Capture the cell that displays the provided text and extract its [X, Y] central coordinate. 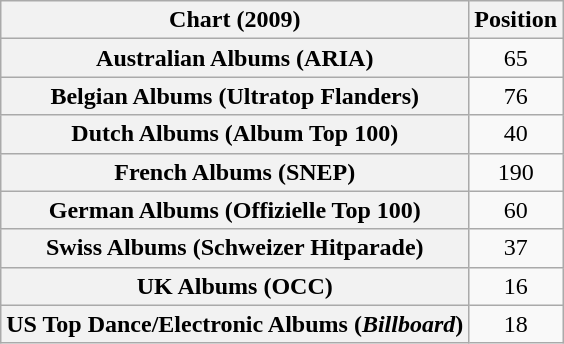
Belgian Albums (Ultratop Flanders) [235, 96]
Position [516, 20]
Australian Albums (ARIA) [235, 58]
French Albums (SNEP) [235, 172]
Dutch Albums (Album Top 100) [235, 134]
UK Albums (OCC) [235, 286]
Swiss Albums (Schweizer Hitparade) [235, 248]
Chart (2009) [235, 20]
37 [516, 248]
40 [516, 134]
German Albums (Offizielle Top 100) [235, 210]
65 [516, 58]
190 [516, 172]
18 [516, 324]
US Top Dance/Electronic Albums (Billboard) [235, 324]
76 [516, 96]
60 [516, 210]
16 [516, 286]
